Detect which cell encompasses the target text, then output its [x, y] center coordinate. 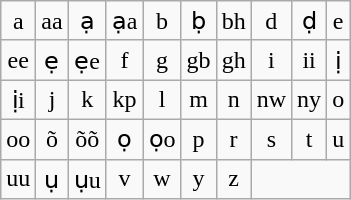
z [234, 179]
ee [18, 60]
u [338, 139]
v [124, 179]
e [338, 21]
w [162, 179]
ḅ [198, 21]
m [198, 100]
s [271, 139]
ị [338, 60]
ạ [87, 21]
uu [18, 179]
ọo [162, 139]
oo [18, 139]
ụu [87, 179]
g [162, 60]
t [310, 139]
ạa [124, 21]
ny [310, 100]
y [198, 179]
ọ [124, 139]
n [234, 100]
ịi [18, 100]
f [124, 60]
i [271, 60]
ii [310, 60]
ụ [52, 179]
k [87, 100]
ẹ [52, 60]
aa [52, 21]
a [18, 21]
l [162, 100]
b [162, 21]
gb [198, 60]
j [52, 100]
õ [52, 139]
ḍ [310, 21]
gh [234, 60]
ẹe [87, 60]
d [271, 21]
p [198, 139]
o [338, 100]
bh [234, 21]
r [234, 139]
kp [124, 100]
õõ [87, 139]
nw [271, 100]
